Find where the given text appears and provide that cell's center as (x, y) coordinate. 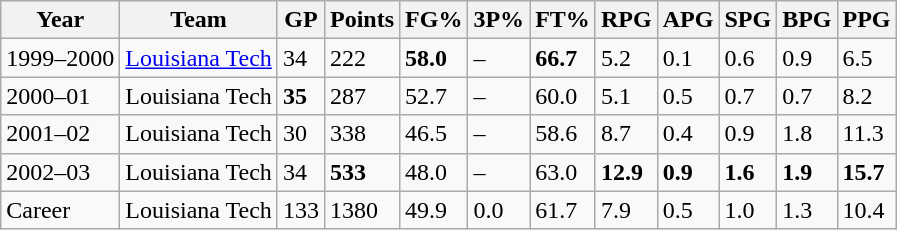
46.5 (434, 134)
2002–03 (60, 172)
1.9 (807, 172)
0.1 (688, 58)
66.7 (563, 58)
58.6 (563, 134)
49.9 (434, 210)
12.9 (626, 172)
3P% (499, 20)
30 (300, 134)
1.3 (807, 210)
0.6 (748, 58)
7.9 (626, 210)
6.5 (866, 58)
48.0 (434, 172)
1380 (362, 210)
338 (362, 134)
SPG (748, 20)
533 (362, 172)
11.3 (866, 134)
133 (300, 210)
10.4 (866, 210)
0.4 (688, 134)
PPG (866, 20)
BPG (807, 20)
8.7 (626, 134)
2000–01 (60, 96)
1.8 (807, 134)
63.0 (563, 172)
1.6 (748, 172)
FG% (434, 20)
APG (688, 20)
GP (300, 20)
61.7 (563, 210)
35 (300, 96)
5.1 (626, 96)
FT% (563, 20)
5.2 (626, 58)
52.7 (434, 96)
15.7 (866, 172)
Year (60, 20)
Career (60, 210)
8.2 (866, 96)
RPG (626, 20)
222 (362, 58)
1.0 (748, 210)
Points (362, 20)
0.0 (499, 210)
287 (362, 96)
60.0 (563, 96)
2001–02 (60, 134)
58.0 (434, 58)
1999–2000 (60, 58)
Team (199, 20)
